Determine the [x, y] coordinate at the center of the cell enclosing the given text.  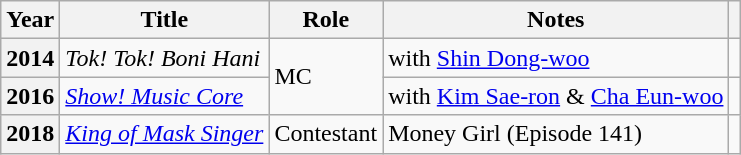
Contestant [326, 134]
Show! Music Core [164, 96]
King of Mask Singer [164, 134]
Role [326, 20]
MC [326, 77]
2018 [30, 134]
Tok! Tok! Boni Hani [164, 58]
Year [30, 20]
with Kim Sae-ron & Cha Eun-woo [556, 96]
Notes [556, 20]
2016 [30, 96]
Title [164, 20]
with Shin Dong-woo [556, 58]
2014 [30, 58]
Money Girl (Episode 141) [556, 134]
